Search for the cell housing the specified text and yield its (X, Y) center coordinate. 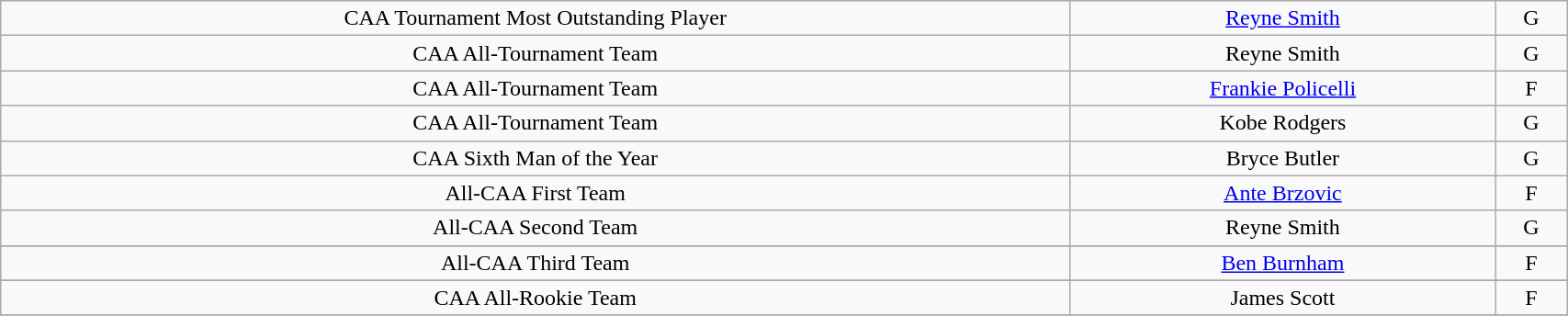
Kobe Rodgers (1283, 123)
All-CAA Third Team (536, 263)
CAA Sixth Man of the Year (536, 158)
Ante Brzovic (1283, 193)
James Scott (1283, 298)
Frankie Policelli (1283, 88)
CAA All-Rookie Team (536, 298)
Ben Burnham (1283, 263)
All-CAA Second Team (536, 228)
CAA Tournament Most Outstanding Player (536, 18)
All-CAA First Team (536, 193)
Bryce Butler (1283, 158)
